For the text-containing cell, return its midpoint in (X, Y) coordinate format. 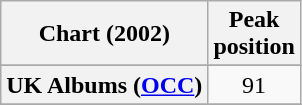
Chart (2002) (104, 34)
UK Albums (OCC) (104, 85)
Peakposition (254, 34)
91 (254, 85)
